Return (x, y) of the center of cell containing provided text 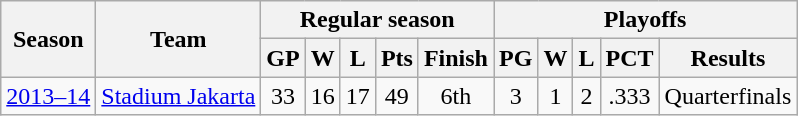
33 (283, 96)
6th (456, 96)
Pts (396, 58)
Playoffs (646, 20)
16 (322, 96)
Season (48, 39)
2 (586, 96)
17 (358, 96)
PG (516, 58)
Stadium Jakarta (178, 96)
Team (178, 39)
.333 (630, 96)
Regular season (378, 20)
GP (283, 58)
Finish (456, 58)
3 (516, 96)
1 (556, 96)
2013–14 (48, 96)
Results (728, 58)
Quarterfinals (728, 96)
PCT (630, 58)
49 (396, 96)
